From the cell containing the given text, extract its center point as [X, Y] coordinate. 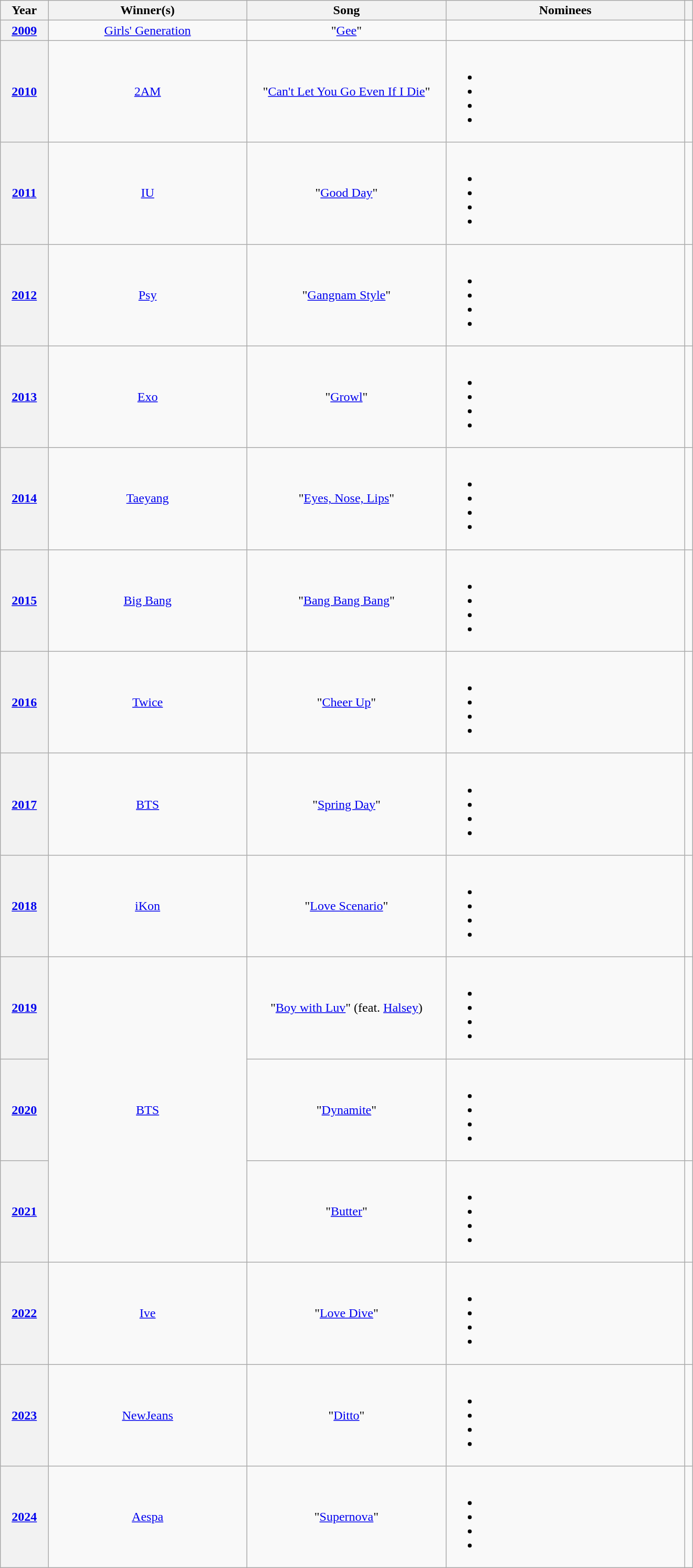
2019 [24, 1008]
2010 [24, 91]
Song [346, 10]
2AM [148, 91]
"Spring Day" [346, 804]
"Can't Let You Go Even If I Die" [346, 91]
"Cheer Up" [346, 702]
2020 [24, 1110]
NewJeans [148, 1415]
2013 [24, 397]
Big Bang [148, 600]
2022 [24, 1313]
Girls' Generation [148, 30]
2016 [24, 702]
2024 [24, 1517]
iKon [148, 906]
2023 [24, 1415]
2021 [24, 1212]
"Ditto" [346, 1415]
"Eyes, Nose, Lips" [346, 499]
Twice [148, 702]
"Growl" [346, 397]
"Love Dive" [346, 1313]
"Butter" [346, 1212]
2011 [24, 193]
"Good Day" [346, 193]
2014 [24, 499]
Year [24, 10]
2017 [24, 804]
Nominees [565, 10]
"Gangnam Style" [346, 295]
Exo [148, 397]
IU [148, 193]
"Supernova" [346, 1517]
"Bang Bang Bang" [346, 600]
Aespa [148, 1517]
2009 [24, 30]
Psy [148, 295]
Winner(s) [148, 10]
2012 [24, 295]
"Love Scenario" [346, 906]
Taeyang [148, 499]
2018 [24, 906]
Ive [148, 1313]
"Dynamite" [346, 1110]
"Gee" [346, 30]
"Boy with Luv" (feat. Halsey) [346, 1008]
2015 [24, 600]
